Locate the cell with the specified text and output its [X, Y] center coordinate. 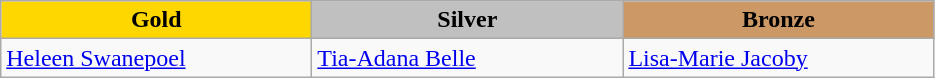
Heleen Swanepoel [156, 58]
Gold [156, 20]
Lisa-Marie Jacoby [778, 58]
Tia-Adana Belle [468, 58]
Silver [468, 20]
Bronze [778, 20]
